Scan for the cell matching the given text and deliver its (X, Y) coordinate at center. 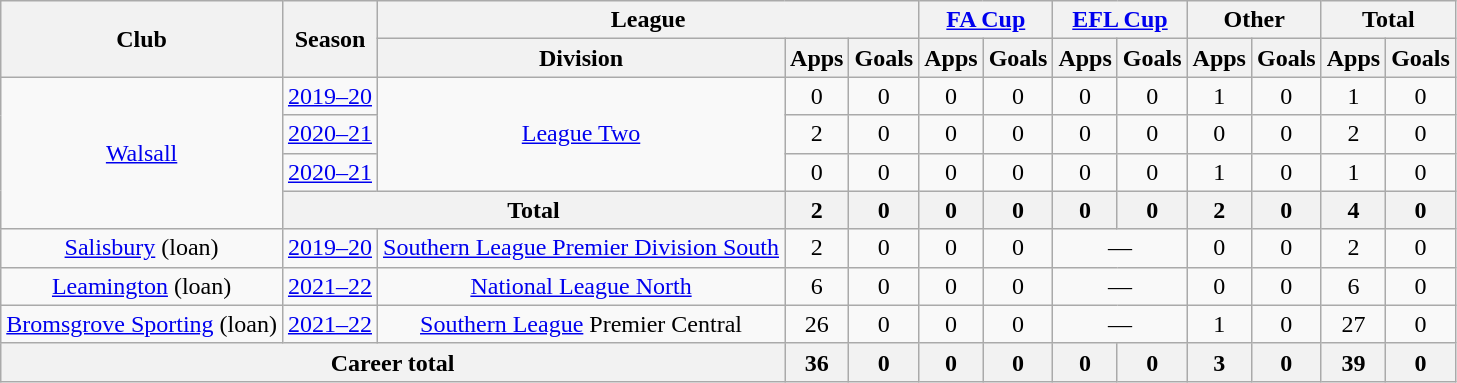
National League North (582, 286)
FA Cup (986, 20)
EFL Cup (1120, 20)
Career total (393, 362)
27 (1353, 324)
Salisbury (loan) (142, 248)
Bromsgrove Sporting (loan) (142, 324)
4 (1353, 210)
Club (142, 39)
Walsall (142, 153)
36 (817, 362)
League Two (582, 134)
3 (1219, 362)
39 (1353, 362)
Southern League Premier Division South (582, 248)
Other (1254, 20)
League (648, 20)
26 (817, 324)
Leamington (loan) (142, 286)
Division (582, 58)
Southern League Premier Central (582, 324)
Season (330, 39)
